Search for the cell housing the specified text and yield its [X, Y] center coordinate. 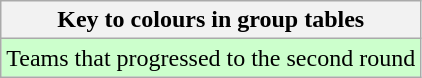
Key to colours in group tables [211, 20]
Teams that progressed to the second round [211, 58]
